Find where the given text appears and provide that cell's center as [x, y] coordinate. 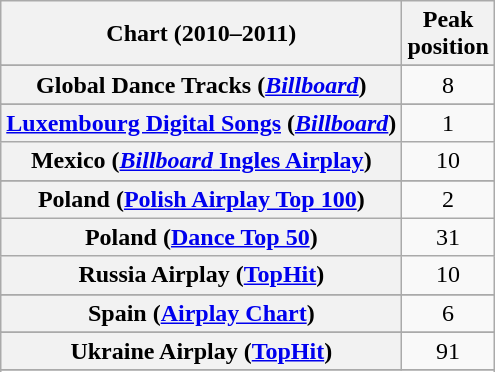
31 [448, 237]
8 [448, 85]
6 [448, 313]
Mexico (Billboard Ingles Airplay) [202, 161]
Russia Airplay (TopHit) [202, 275]
2 [448, 199]
Peakposition [448, 34]
Ukraine Airplay (TopHit) [202, 351]
Spain (Airplay Chart) [202, 313]
1 [448, 123]
91 [448, 351]
Chart (2010–2011) [202, 34]
Global Dance Tracks (Billboard) [202, 85]
Luxembourg Digital Songs (Billboard) [202, 123]
Poland (Polish Airplay Top 100) [202, 199]
Poland (Dance Top 50) [202, 237]
